Provide the [X, Y] coordinate of the cell's center where the given text is located.  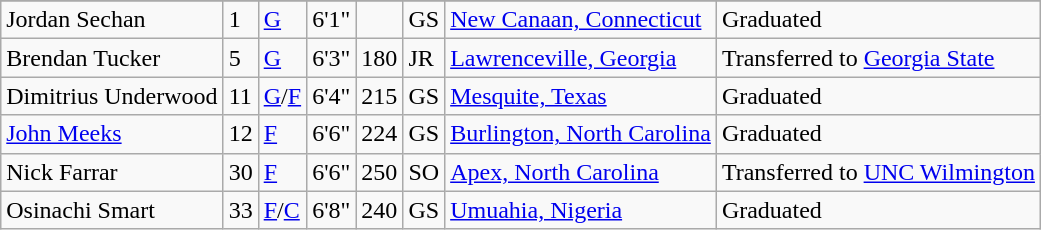
Osinachi Smart [112, 210]
John Meeks [112, 134]
Apex, North Carolina [581, 172]
Dimitrius Underwood [112, 96]
250 [380, 172]
5 [240, 58]
6'8" [332, 210]
G/F [282, 96]
Jordan Sechan [112, 20]
Transferred to UNC Wilmington [878, 172]
Brendan Tucker [112, 58]
SO [424, 172]
30 [240, 172]
JR [424, 58]
Lawrenceville, Georgia [581, 58]
215 [380, 96]
6'1" [332, 20]
240 [380, 210]
1 [240, 20]
33 [240, 210]
Burlington, North Carolina [581, 134]
Umuahia, Nigeria [581, 210]
F/C [282, 210]
6'3" [332, 58]
Mesquite, Texas [581, 96]
Transferred to Georgia State [878, 58]
180 [380, 58]
11 [240, 96]
224 [380, 134]
6'4" [332, 96]
12 [240, 134]
New Canaan, Connecticut [581, 20]
Nick Farrar [112, 172]
